Determine the (x, y) coordinate at the center of the cell enclosing the given text.  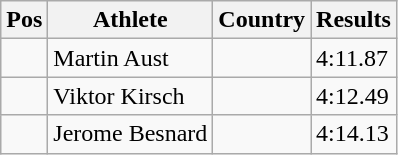
Pos (24, 20)
4:14.13 (354, 134)
4:11.87 (354, 58)
Athlete (130, 20)
Jerome Besnard (130, 134)
Country (262, 20)
Viktor Kirsch (130, 96)
Martin Aust (130, 58)
Results (354, 20)
4:12.49 (354, 96)
